Provide the (x, y) coordinate of the cell's center where the given text is located.  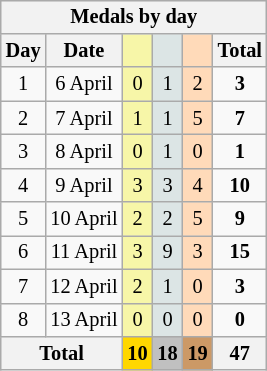
Medals by day (134, 17)
11 April (84, 253)
8 April (84, 152)
19 (198, 354)
6 (24, 253)
13 April (84, 320)
9 April (84, 185)
Date (84, 51)
6 April (84, 84)
18 (168, 354)
15 (240, 253)
47 (240, 354)
10 April (84, 219)
Day (24, 51)
12 April (84, 286)
7 April (84, 118)
8 (24, 320)
